Search for the cell housing the specified text and yield its (X, Y) center coordinate. 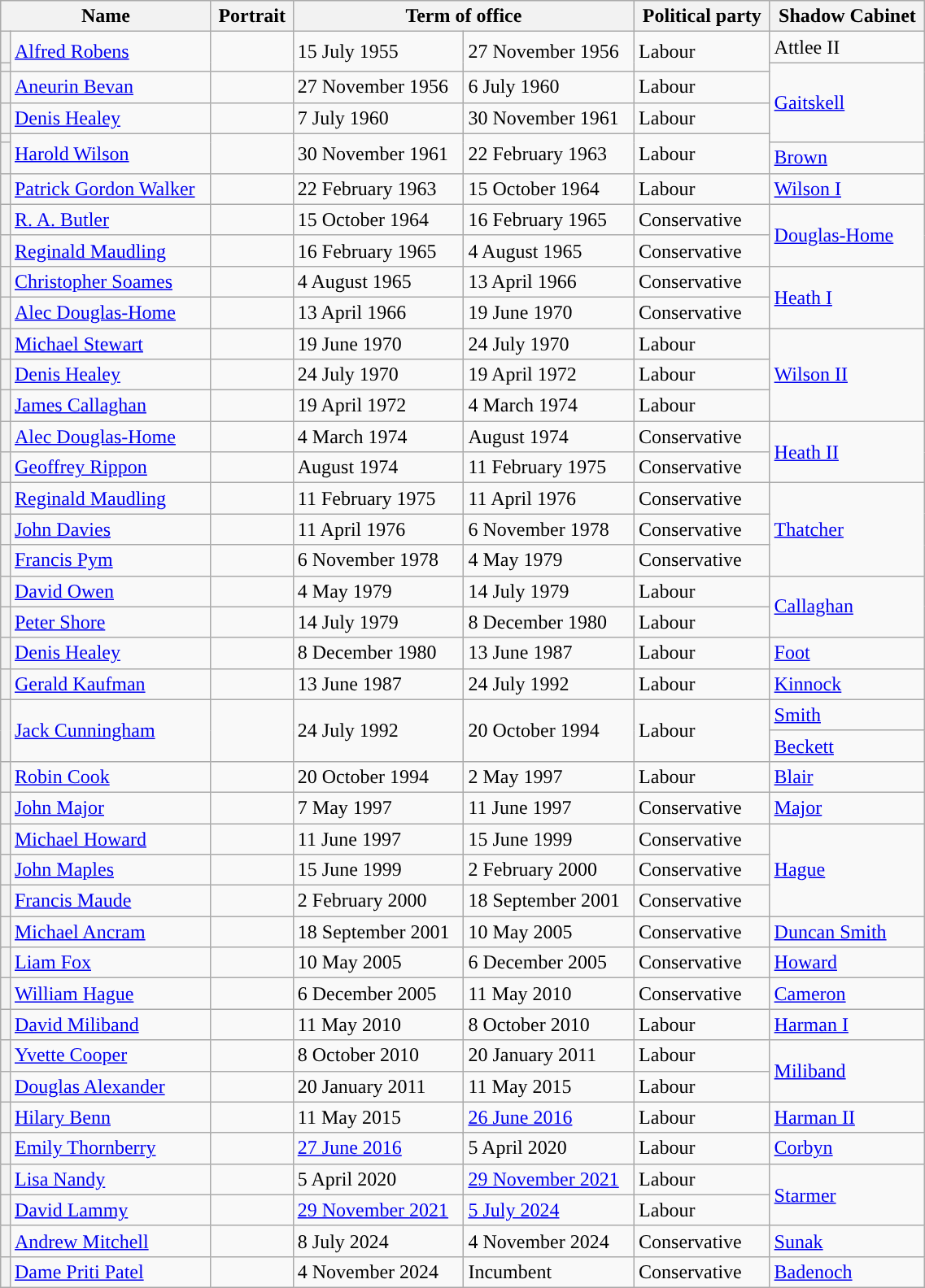
Corbyn (848, 1148)
Blair (848, 777)
8 July 2024 (378, 1241)
2 May 1997 (549, 777)
Badenoch (848, 1272)
Michael Ancram (111, 932)
Douglas Alexander (111, 1086)
26 June 2016 (549, 1117)
Andrew Mitchell (111, 1241)
Lisa Nandy (111, 1179)
Dame Priti Patel (111, 1272)
Attlee II (848, 47)
Sunak (848, 1241)
Name (106, 16)
Emily Thornberry (111, 1148)
Douglas-Home (848, 235)
Miliband (848, 1071)
Heath I (848, 297)
6 July 1960 (549, 87)
Shadow Cabinet (848, 16)
15 July 1955 (378, 52)
7 July 1960 (378, 118)
Wilson I (848, 189)
Jack Cunningham (111, 730)
Brown (848, 158)
Gaitskell (848, 102)
5 July 2024 (549, 1210)
Patrick Gordon Walker (111, 189)
Harman II (848, 1117)
Term of office (464, 16)
Yvette Cooper (111, 1055)
Francis Pym (111, 560)
Harman I (848, 1025)
John Maples (111, 870)
Harold Wilson (111, 153)
Starmer (848, 1194)
Portrait (252, 16)
Geoffrey Rippon (111, 468)
Thatcher (848, 529)
Aneurin Bevan (111, 87)
David Lammy (111, 1210)
John Major (111, 807)
Christopher Soames (111, 281)
Incumbent (549, 1272)
David Miliband (111, 1025)
James Callaghan (111, 406)
Foot (848, 653)
27 June 2016 (378, 1148)
Heath II (848, 452)
Cameron (848, 994)
Beckett (848, 746)
Wilson II (848, 375)
Howard (848, 963)
Francis Maude (111, 901)
Smith (848, 715)
Callaghan (848, 607)
John Davies (111, 529)
Duncan Smith (848, 932)
Liam Fox (111, 963)
Major (848, 807)
Alfred Robens (111, 52)
William Hague (111, 994)
Political party (703, 16)
Hilary Benn (111, 1117)
R. A. Butler (111, 220)
Michael Howard (111, 838)
Peter Shore (111, 622)
Gerald Kaufman (111, 684)
Robin Cook (111, 777)
Kinnock (848, 684)
7 May 1997 (378, 807)
Michael Stewart (111, 344)
Hague (848, 869)
David Owen (111, 591)
